For the text-containing cell, return its midpoint in [X, Y] coordinate format. 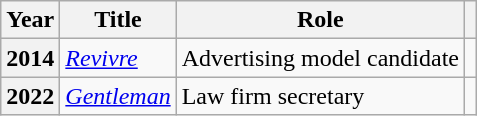
2014 [30, 58]
Revivre [118, 58]
Year [30, 20]
Law firm secretary [320, 96]
Role [320, 20]
Advertising model candidate [320, 58]
2022 [30, 96]
Title [118, 20]
Gentleman [118, 96]
